Output the (x, y) coordinate of the center of the cell containing the given text.  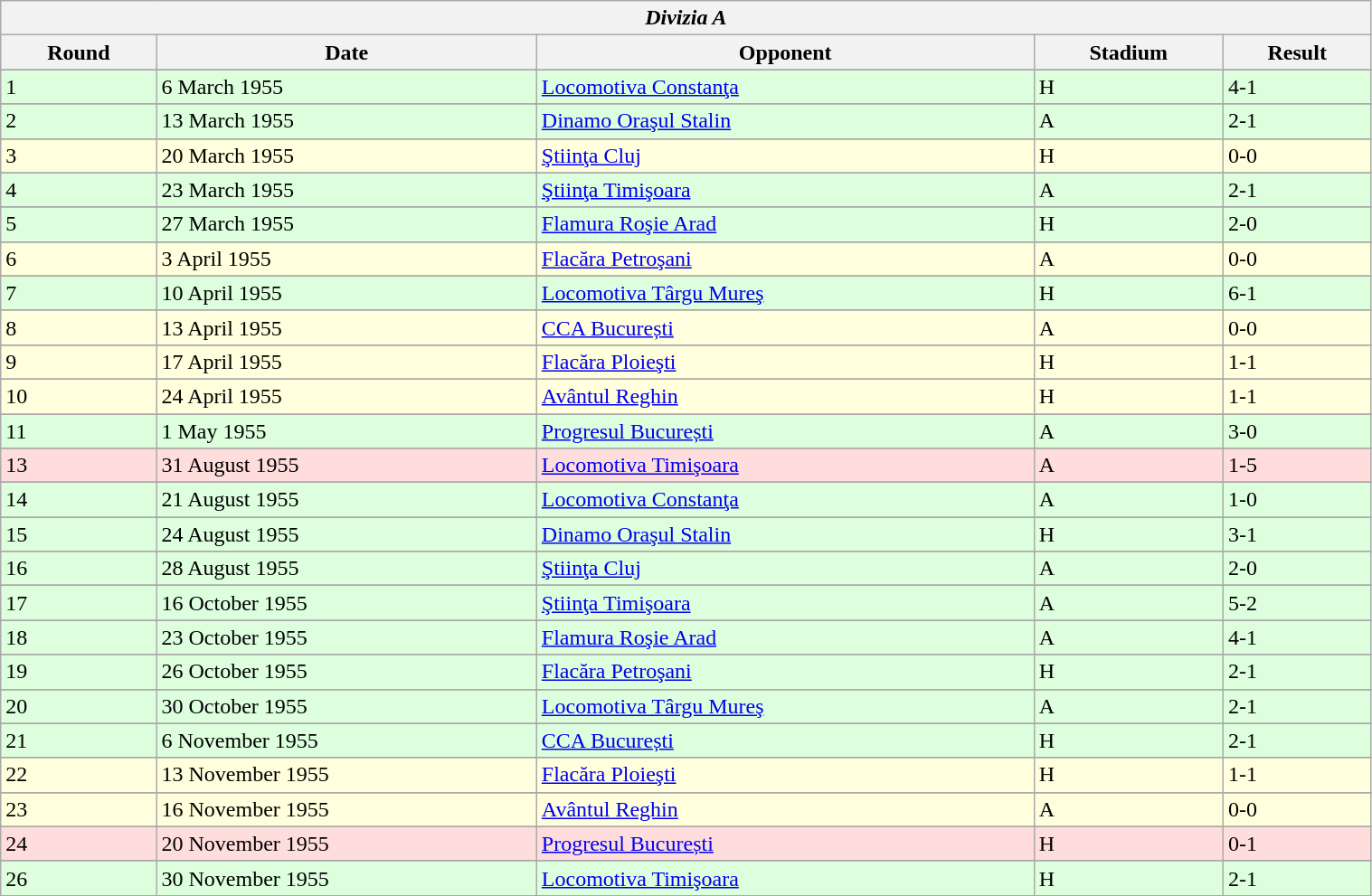
0-1 (1297, 844)
13 November 1955 (346, 775)
3 (79, 156)
13 April 1955 (346, 327)
Stadium (1129, 52)
9 (79, 362)
1 May 1955 (346, 431)
17 (79, 603)
2 (79, 121)
19 (79, 672)
8 (79, 327)
Result (1297, 52)
20 (79, 706)
Round (79, 52)
30 October 1955 (346, 706)
6 (79, 259)
20 November 1955 (346, 844)
5 (79, 224)
1-5 (1297, 466)
13 (79, 466)
26 October 1955 (346, 672)
6 November 1955 (346, 740)
26 (79, 878)
5-2 (1297, 603)
7 (79, 293)
Divizia A (686, 18)
3-1 (1297, 534)
15 (79, 534)
23 March 1955 (346, 190)
Opponent (785, 52)
21 August 1955 (346, 500)
18 (79, 637)
24 April 1955 (346, 396)
3 April 1955 (346, 259)
28 August 1955 (346, 569)
21 (79, 740)
16 October 1955 (346, 603)
Date (346, 52)
14 (79, 500)
3-0 (1297, 431)
6-1 (1297, 293)
16 November 1955 (346, 809)
31 August 1955 (346, 466)
10 April 1955 (346, 293)
22 (79, 775)
16 (79, 569)
30 November 1955 (346, 878)
23 (79, 809)
20 March 1955 (346, 156)
23 October 1955 (346, 637)
13 March 1955 (346, 121)
1-0 (1297, 500)
27 March 1955 (346, 224)
4 (79, 190)
10 (79, 396)
6 March 1955 (346, 87)
24 (79, 844)
24 August 1955 (346, 534)
17 April 1955 (346, 362)
1 (79, 87)
11 (79, 431)
